Locate the cell with the specified text and output its [x, y] center coordinate. 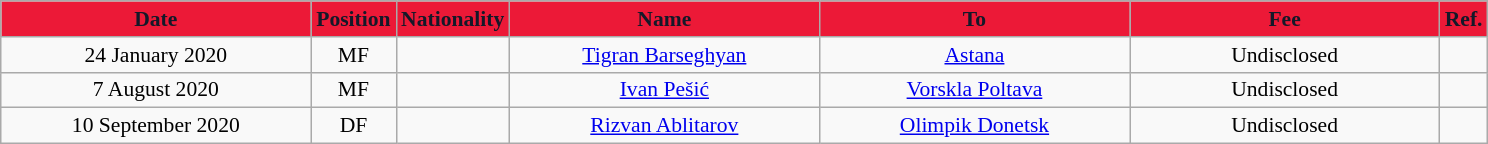
Rizvan Ablitarov [664, 126]
Olimpik Donetsk [974, 126]
Position [354, 19]
Name [664, 19]
Tigran Barseghyan [664, 55]
Nationality [452, 19]
Fee [1285, 19]
Astana [974, 55]
7 August 2020 [156, 90]
To [974, 19]
10 September 2020 [156, 126]
Date [156, 19]
DF [354, 126]
Ref. [1464, 19]
24 January 2020 [156, 55]
Ivan Pešić [664, 90]
Vorskla Poltava [974, 90]
